From the cell containing the given text, extract its center point as [x, y] coordinate. 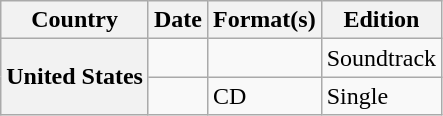
Single [381, 96]
Format(s) [265, 20]
CD [265, 96]
Date [178, 20]
Country [75, 20]
United States [75, 77]
Soundtrack [381, 58]
Edition [381, 20]
